Pinpoint the cell where the given text exists, returning its [X, Y] midpoint coordinate. 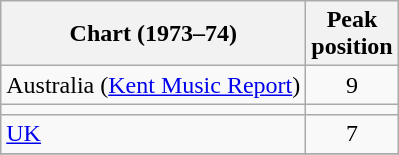
Australia (Kent Music Report) [154, 85]
Chart (1973–74) [154, 34]
9 [352, 85]
Peakposition [352, 34]
UK [154, 134]
7 [352, 134]
